Capture the cell that displays the provided text and extract its (X, Y) central coordinate. 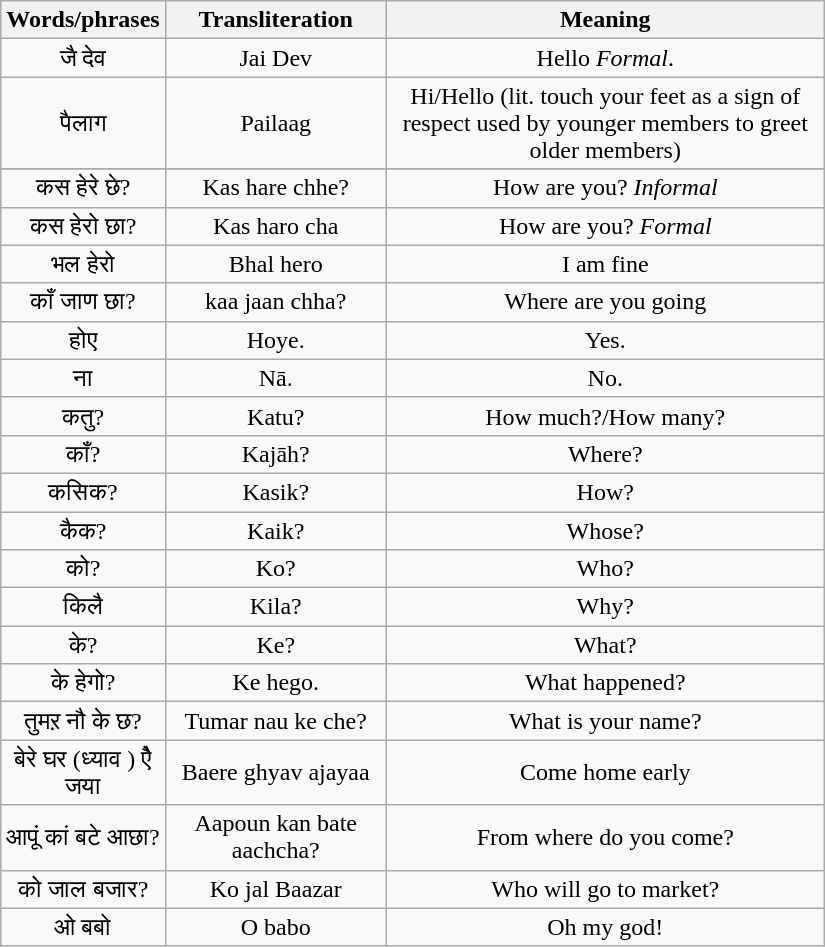
What is your name? (605, 721)
Who? (605, 569)
Meaning (605, 20)
काँ जाण छा? (83, 302)
How are you? Formal (605, 226)
O babo (276, 927)
Kila? (276, 607)
Baere ghyav ajayaa (276, 772)
Tumar nau ke che? (276, 721)
Kas hare chhe? (276, 188)
Aapoun kan bate aachcha? (276, 838)
Ko? (276, 569)
Yes. (605, 340)
No. (605, 378)
Ko jal Baazar (276, 889)
Hello Formal. (605, 58)
How? (605, 492)
How much?/How many? (605, 416)
How are you? Informal (605, 188)
Pailaag (276, 123)
Kasik? (276, 492)
From where do you come? (605, 838)
जै देव (83, 58)
को? (83, 569)
Where are you going (605, 302)
Katu? (276, 416)
Kas haro cha (276, 226)
Nā. (276, 378)
कस हेरो छा? (83, 226)
What happened? (605, 683)
Hi/Hello (lit. touch your feet as a sign of respect used by younger members to greet older members) (605, 123)
kaa jaan chha? (276, 302)
बेरे घर (ध्याव ) ऐै जया (83, 772)
कैक? (83, 531)
Transliteration (276, 20)
Ke? (276, 645)
कसिक? (83, 492)
आपूं कां बटे आछा? (83, 838)
के? (83, 645)
Kaik? (276, 531)
Hoye. (276, 340)
तुमऱ नौ के छ? (83, 721)
भल हेरो (83, 264)
कस हेरे छे? (83, 188)
काँ? (83, 454)
Whose? (605, 531)
Jai Dev (276, 58)
Where? (605, 454)
Who will go to market? (605, 889)
Come home early (605, 772)
ना (83, 378)
Why? (605, 607)
Words/phrases (83, 20)
What? (605, 645)
Oh my god! (605, 927)
ओ बबो (83, 927)
को जाल बजार? (83, 889)
पैलाग (83, 123)
Kajāh? (276, 454)
I am fine (605, 264)
होए (83, 340)
किलै (83, 607)
Bhal hero (276, 264)
कतु? (83, 416)
Ke hego. (276, 683)
के हेगो? (83, 683)
